Return [X, Y] of the center of cell containing provided text 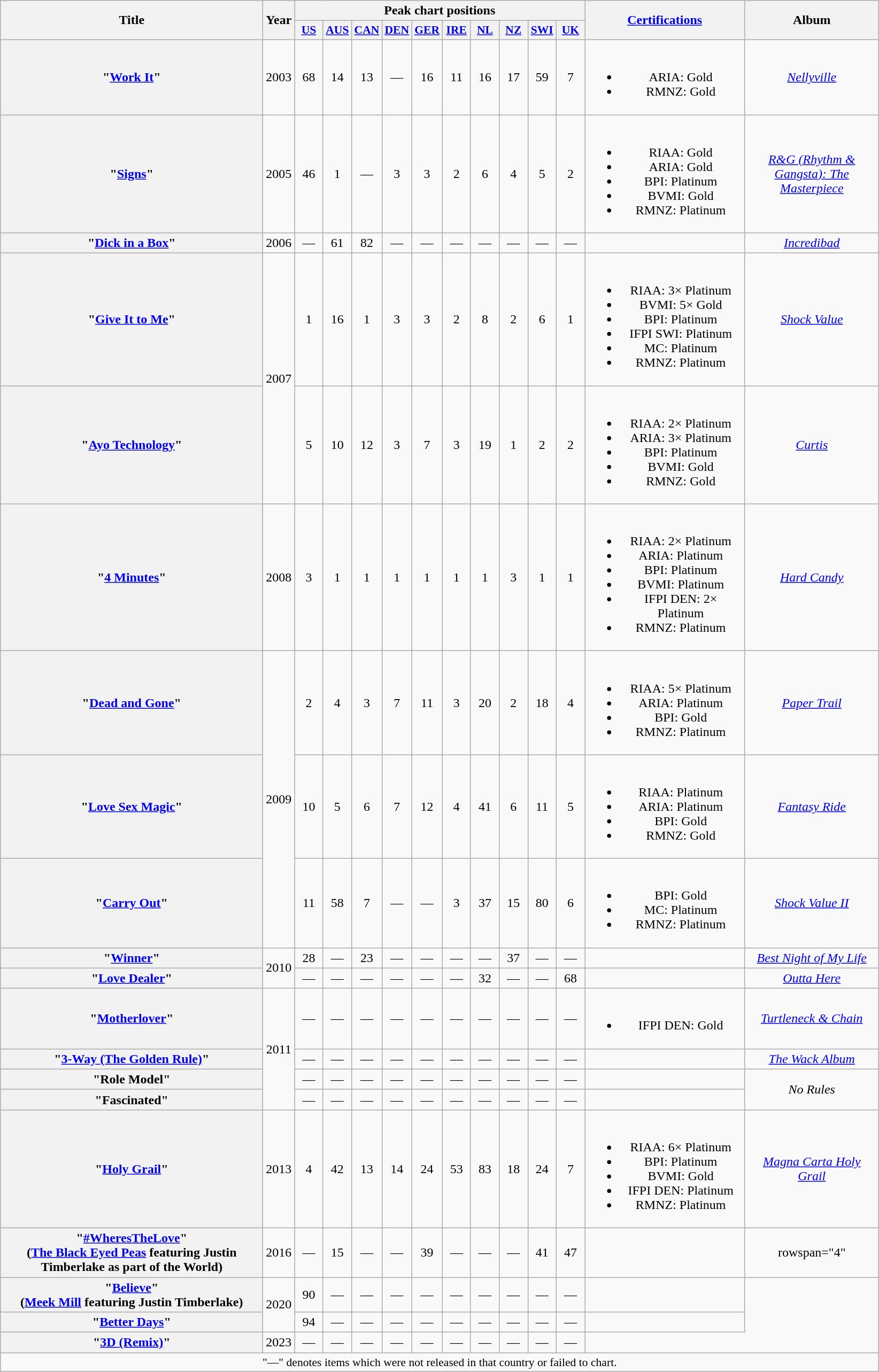
No Rules [812, 1089]
RIAA: 6× PlatinumBPI: PlatinumBVMI: GoldIFPI DEN: PlatinumRMNZ: Platinum [665, 1168]
42 [337, 1168]
RIAA: 2× PlatinumARIA: 3× PlatinumBPI: PlatinumBVMI: GoldRMNZ: Gold [665, 445]
46 [309, 173]
RIAA: 5× PlatinumARIA: PlatinumBPI: GoldRMNZ: Platinum [665, 703]
2011 [279, 1049]
"4 Minutes" [132, 577]
RIAA: PlatinumARIA: PlatinumBPI: GoldRMNZ: Gold [665, 807]
61 [337, 243]
90 [309, 1295]
23 [367, 958]
"3-Way (The Golden Rule)" [132, 1059]
RIAA: GoldARIA: GoldBPI: PlatinumBVMI: GoldRMNZ: Platinum [665, 173]
32 [484, 978]
8 [484, 320]
Peak chart positions [439, 11]
NL [484, 30]
"Love Sex Magic" [132, 807]
2006 [279, 243]
53 [457, 1168]
2016 [279, 1252]
"Fascinated" [132, 1099]
80 [542, 903]
2005 [279, 173]
Best Night of My Life [812, 958]
59 [542, 77]
"Motherlover" [132, 1019]
DEN [397, 30]
Hard Candy [812, 577]
SWI [542, 30]
Year [279, 20]
39 [427, 1252]
2008 [279, 577]
AUS [337, 30]
Magna Carta Holy Grail [812, 1168]
19 [484, 445]
The Wack Album [812, 1059]
"3D (Remix)" [132, 1343]
RIAA: 2× PlatinumARIA: PlatinumBPI: PlatinumBVMI: PlatinumIFPI DEN: 2× PlatinumRMNZ: Platinum [665, 577]
Incredibad [812, 243]
94 [309, 1322]
Outta Here [812, 978]
"Believe"(Meek Mill featuring Justin Timberlake) [132, 1295]
US [309, 30]
2023 [279, 1343]
"Give It to Me" [132, 320]
"Role Model" [132, 1079]
"Carry Out" [132, 903]
rowspan="4" [812, 1252]
"—" denotes items which were not released in that country or failed to chart. [439, 1362]
2010 [279, 968]
"Dick in a Box" [132, 243]
82 [367, 243]
2013 [279, 1168]
"Ayo Technology" [132, 445]
17 [513, 77]
"Love Dealer" [132, 978]
NZ [513, 30]
28 [309, 958]
2003 [279, 77]
GER [427, 30]
2007 [279, 378]
"#WheresTheLove"(The Black Eyed Peas featuring Justin Timberlake as part of the World) [132, 1252]
Paper Trail [812, 703]
"Signs" [132, 173]
Turtleneck & Chain [812, 1019]
BPI: GoldMC: PlatinumRMNZ: Platinum [665, 903]
47 [570, 1252]
2009 [279, 800]
"Winner" [132, 958]
IRE [457, 30]
Nellyville [812, 77]
Curtis [812, 445]
"Holy Grail" [132, 1168]
CAN [367, 30]
Fantasy Ride [812, 807]
"Work It" [132, 77]
UK [570, 30]
RIAA: 3× PlatinumBVMI: 5× GoldBPI: PlatinumIFPI SWI: PlatinumMC: PlatinumRMNZ: Platinum [665, 320]
2020 [279, 1305]
Shock Value [812, 320]
"Dead and Gone" [132, 703]
Certifications [665, 20]
20 [484, 703]
Title [132, 20]
83 [484, 1168]
IFPI DEN: Gold [665, 1019]
58 [337, 903]
Album [812, 20]
"Better Days" [132, 1322]
R&G (Rhythm & Gangsta): The Masterpiece [812, 173]
Shock Value II [812, 903]
ARIA: GoldRMNZ: Gold [665, 77]
